Identify which cell holds the provided text, then report its [X, Y] central coordinate. 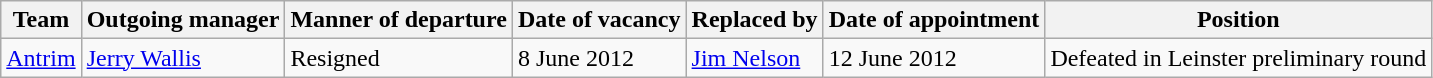
Team [41, 20]
Jerry Wallis [183, 58]
Replaced by [754, 20]
Manner of departure [398, 20]
Outgoing manager [183, 20]
Date of vacancy [599, 20]
Antrim [41, 58]
Defeated in Leinster preliminary round [1238, 58]
Resigned [398, 58]
Position [1238, 20]
Jim Nelson [754, 58]
12 June 2012 [934, 58]
8 June 2012 [599, 58]
Date of appointment [934, 20]
